Determine the [x, y] coordinate at the center of the cell enclosing the given text.  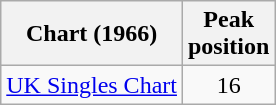
16 [228, 85]
Chart (1966) [92, 34]
Peakposition [228, 34]
UK Singles Chart [92, 85]
